Capture the cell that displays the provided text and extract its [x, y] central coordinate. 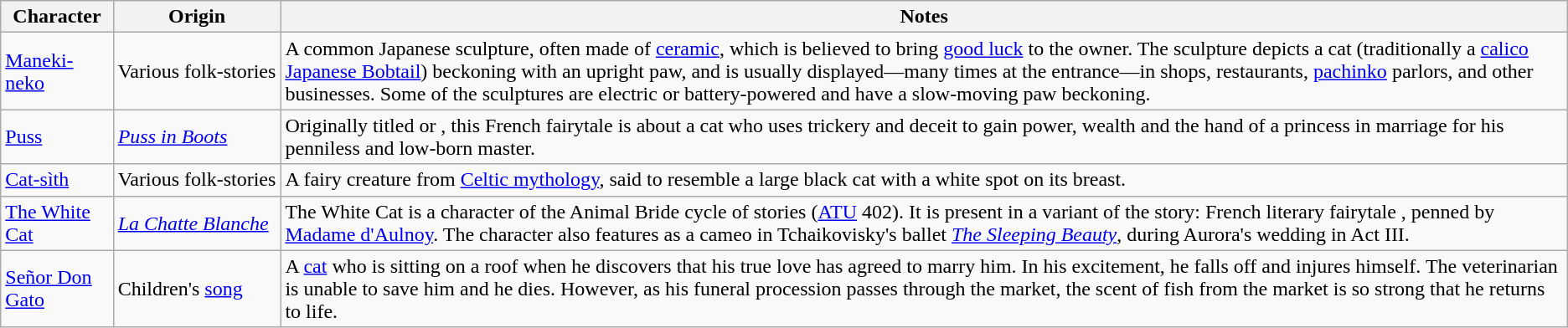
Señor Don Gato [57, 289]
Notes [924, 17]
Puss in Boots [197, 137]
La Chatte Blanche [197, 223]
Children's song [197, 289]
A fairy creature from Celtic mythology, said to resemble a large black cat with a white spot on its breast. [924, 180]
The White Cat [57, 223]
Puss [57, 137]
Origin [197, 17]
Cat-sìth [57, 180]
Character [57, 17]
Maneki-neko [57, 71]
